Find where the given text appears and provide that cell's center as (X, Y) coordinate. 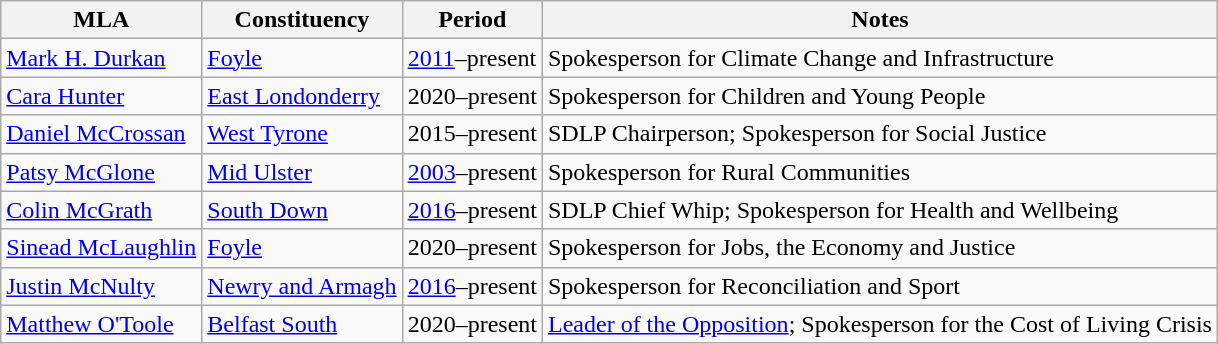
SDLP Chairperson; Spokesperson for Social Justice (880, 134)
Daniel McCrossan (102, 134)
Mark H. Durkan (102, 58)
Spokesperson for Reconciliation and Sport (880, 286)
Matthew O'Toole (102, 324)
Spokesperson for Jobs, the Economy and Justice (880, 248)
Leader of the Opposition; Spokesperson for the Cost of Living Crisis (880, 324)
Spokesperson for Children and Young People (880, 96)
Belfast South (302, 324)
Cara Hunter (102, 96)
2011–present (472, 58)
Newry and Armagh (302, 286)
Notes (880, 20)
Period (472, 20)
SDLP Chief Whip; Spokesperson for Health and Wellbeing (880, 210)
West Tyrone (302, 134)
Patsy McGlone (102, 172)
Colin McGrath (102, 210)
Constituency (302, 20)
Sinead McLaughlin (102, 248)
South Down (302, 210)
Justin McNulty (102, 286)
2003–present (472, 172)
Spokesperson for Rural Communities (880, 172)
Mid Ulster (302, 172)
East Londonderry (302, 96)
MLA (102, 20)
Spokesperson for Climate Change and Infrastructure (880, 58)
2015–present (472, 134)
